Find where the given text appears and provide that cell's center as [X, Y] coordinate. 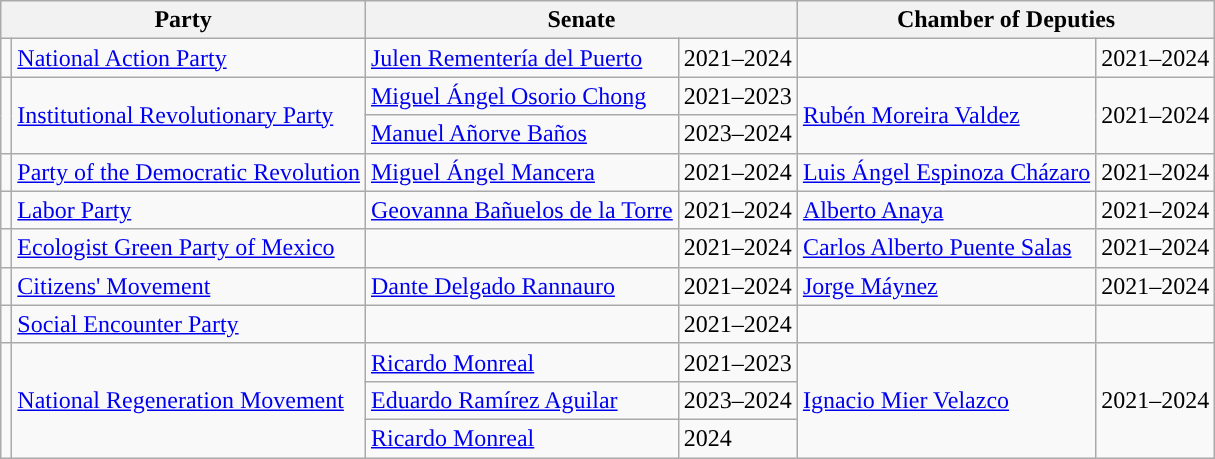
Chamber of Deputies [1006, 20]
Rubén Moreira Valdez [946, 115]
Manuel Añorve Baños [522, 134]
Dante Delgado Rannauro [522, 286]
Ecologist Green Party of Mexico [189, 248]
Citizens' Movement [189, 286]
Institutional Revolutionary Party [189, 115]
Miguel Ángel Osorio Chong [522, 96]
Geovanna Bañuelos de la Torre [522, 210]
2024 [738, 438]
Senate [581, 20]
Social Encounter Party [189, 324]
Party [184, 20]
National Regeneration Movement [189, 400]
Party of the Democratic Revolution [189, 172]
Ignacio Mier Velazco [946, 400]
Luis Ángel Espinoza Cházaro [946, 172]
Alberto Anaya [946, 210]
Labor Party [189, 210]
Jorge Máynez [946, 286]
National Action Party [189, 58]
Julen Rementería del Puerto [522, 58]
Eduardo Ramírez Aguilar [522, 400]
Carlos Alberto Puente Salas [946, 248]
Miguel Ángel Mancera [522, 172]
